Search for the cell housing the specified text and yield its [X, Y] center coordinate. 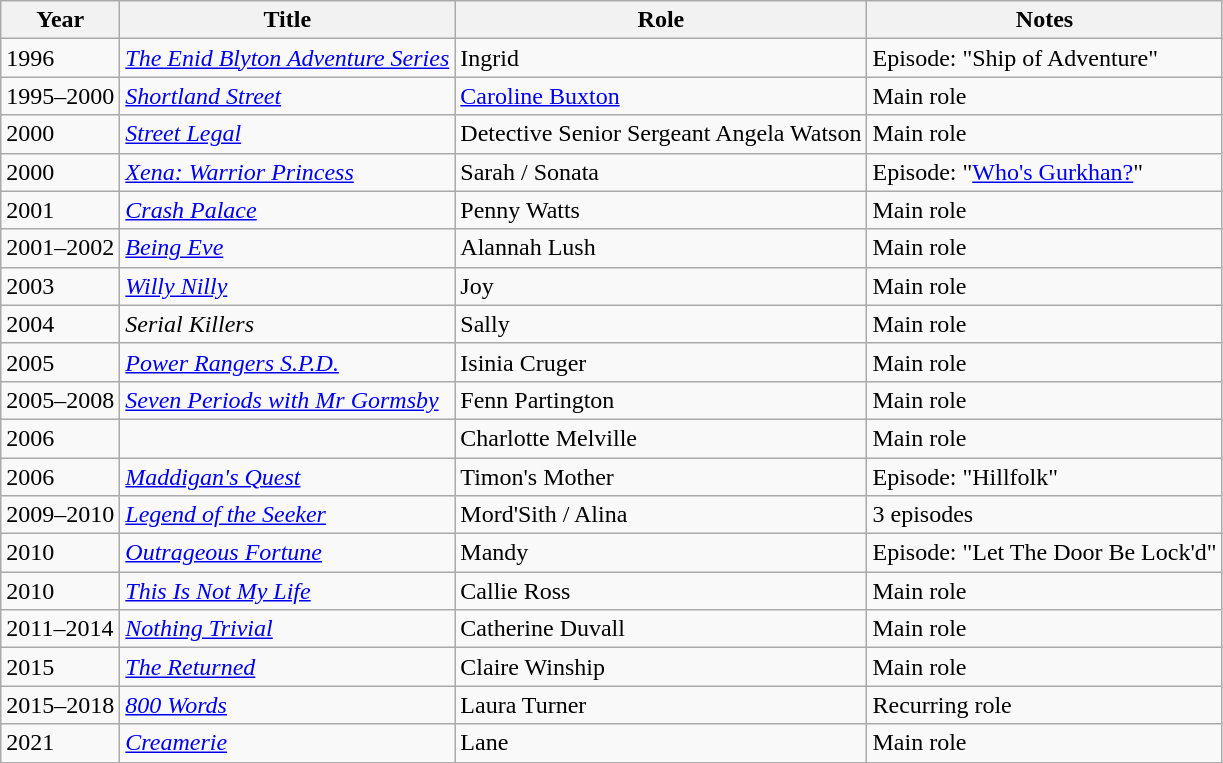
Recurring role [1044, 705]
Seven Periods with Mr Gormsby [288, 400]
Episode: "Ship of Adventure" [1044, 58]
2005–2008 [60, 400]
Detective Senior Sergeant Angela Watson [661, 134]
Claire Winship [661, 667]
2015–2018 [60, 705]
2003 [60, 286]
Willy Nilly [288, 286]
The Enid Blyton Adventure Series [288, 58]
Creamerie [288, 743]
Fenn Partington [661, 400]
Isinia Cruger [661, 362]
The Returned [288, 667]
Nothing Trivial [288, 629]
Legend of the Seeker [288, 515]
Mandy [661, 553]
Role [661, 20]
Serial Killers [288, 324]
Episode: "Who's Gurkhan?" [1044, 172]
2001–2002 [60, 248]
2001 [60, 210]
Alannah Lush [661, 248]
Year [60, 20]
2004 [60, 324]
Penny Watts [661, 210]
Shortland Street [288, 96]
Title [288, 20]
Episode: "Let The Door Be Lock'd" [1044, 553]
1996 [60, 58]
Xena: Warrior Princess [288, 172]
Callie Ross [661, 591]
2015 [60, 667]
Street Legal [288, 134]
2009–2010 [60, 515]
2011–2014 [60, 629]
2021 [60, 743]
2005 [60, 362]
Maddigan's Quest [288, 477]
Ingrid [661, 58]
Sarah / Sonata [661, 172]
Power Rangers S.P.D. [288, 362]
Charlotte Melville [661, 438]
Crash Palace [288, 210]
1995–2000 [60, 96]
Joy [661, 286]
Outrageous Fortune [288, 553]
Notes [1044, 20]
Catherine Duvall [661, 629]
Mord'Sith / Alina [661, 515]
3 episodes [1044, 515]
Episode: "Hillfolk" [1044, 477]
Caroline Buxton [661, 96]
Sally [661, 324]
800 Words [288, 705]
Laura Turner [661, 705]
This Is Not My Life [288, 591]
Being Eve [288, 248]
Lane [661, 743]
Timon's Mother [661, 477]
